Detect which cell encompasses the target text, then output its (X, Y) center coordinate. 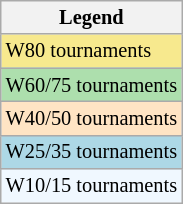
W80 tournaments (92, 51)
W40/50 tournaments (92, 118)
W10/15 tournaments (92, 186)
W25/35 tournaments (92, 152)
Legend (92, 17)
W60/75 tournaments (92, 85)
